Capture the cell that displays the provided text and extract its [x, y] central coordinate. 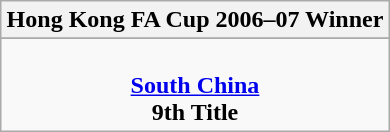
South China9th Title [195, 85]
Hong Kong FA Cup 2006–07 Winner [195, 20]
